Extract the (X, Y) coordinate from the center of the cell holding the provided text.  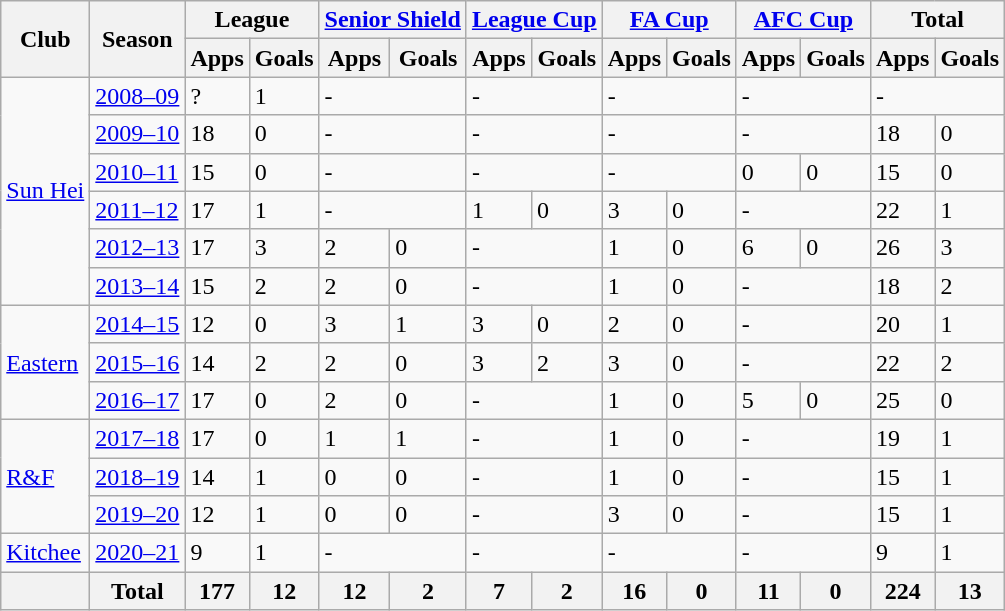
AFC Cup (803, 20)
177 (217, 591)
2016–17 (138, 400)
2015–16 (138, 362)
Senior Shield (392, 20)
25 (902, 400)
19 (902, 438)
2018–19 (138, 477)
League (252, 20)
? (217, 96)
11 (768, 591)
2008–09 (138, 96)
Season (138, 39)
2017–18 (138, 438)
16 (634, 591)
224 (902, 591)
20 (902, 324)
26 (902, 248)
Club (46, 39)
7 (498, 591)
FA Cup (669, 20)
2011–12 (138, 210)
2009–10 (138, 134)
Kitchee (46, 553)
2019–20 (138, 515)
2012–13 (138, 248)
5 (768, 400)
6 (768, 248)
Eastern (46, 362)
2014–15 (138, 324)
2020–21 (138, 553)
13 (970, 591)
2010–11 (138, 172)
2013–14 (138, 286)
League Cup (534, 20)
R&F (46, 476)
Sun Hei (46, 191)
